Determine the (x, y) coordinate at the center of the cell enclosing the given text.  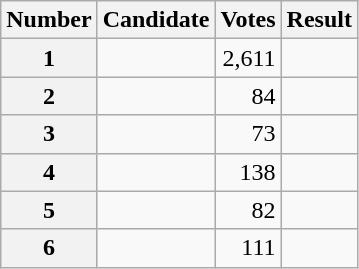
138 (248, 172)
Result (319, 20)
1 (49, 58)
Candidate (156, 20)
2,611 (248, 58)
Number (49, 20)
84 (248, 96)
6 (49, 248)
73 (248, 134)
111 (248, 248)
3 (49, 134)
82 (248, 210)
5 (49, 210)
4 (49, 172)
Votes (248, 20)
2 (49, 96)
